Extract the (x, y) coordinate from the center of the cell holding the provided text.  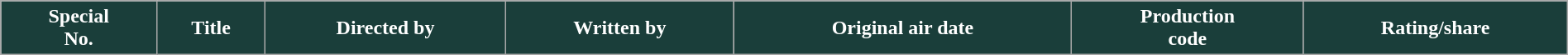
Directed by (385, 28)
Original air date (903, 28)
Productioncode (1188, 28)
Title (212, 28)
Written by (619, 28)
Rating/share (1436, 28)
SpecialNo. (79, 28)
